Determine the [X, Y] coordinate at the center of the cell enclosing the given text.  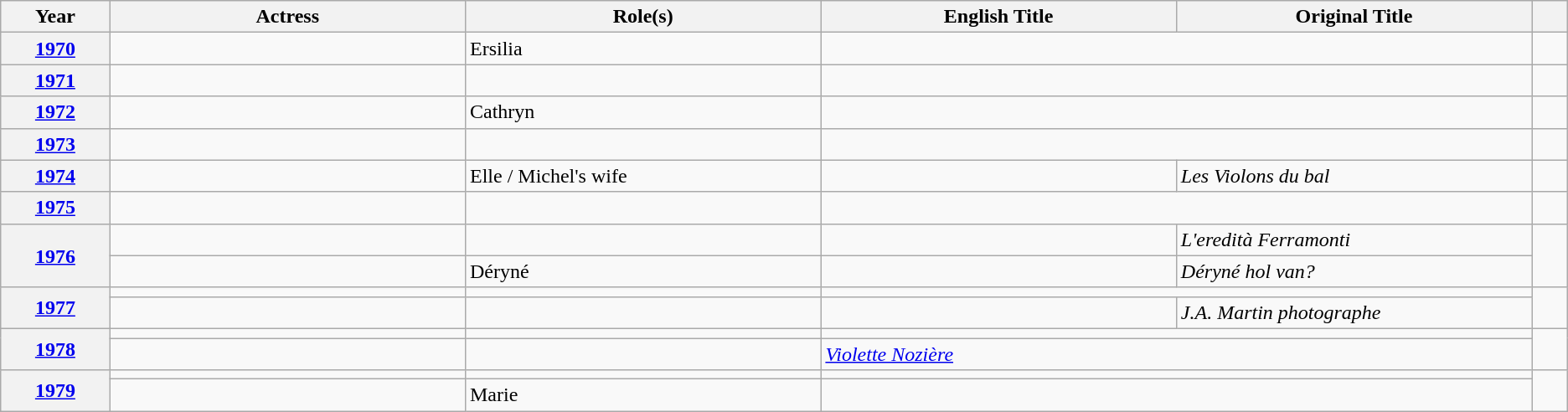
L'eredità Ferramonti [1354, 239]
Les Violons du bal [1354, 176]
1970 [55, 49]
Original Title [1354, 17]
1974 [55, 176]
Marie [642, 395]
Elle / Michel's wife [642, 176]
English Title [998, 17]
1979 [55, 390]
1977 [55, 308]
1976 [55, 255]
Déryné [642, 271]
Year [55, 17]
J.A. Martin photographe [1354, 312]
1978 [55, 348]
Déryné hol van? [1354, 271]
1975 [55, 208]
Ersilia [642, 49]
Actress [287, 17]
Cathryn [642, 112]
1971 [55, 80]
1972 [55, 112]
1973 [55, 144]
Role(s) [642, 17]
Violette Nozière [1176, 354]
